Capture the cell that displays the provided text and extract its [X, Y] central coordinate. 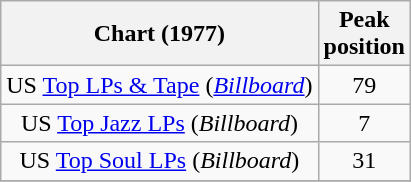
79 [364, 85]
US Top LPs & Tape (Billboard) [160, 85]
7 [364, 123]
Peakposition [364, 34]
31 [364, 161]
US Top Jazz LPs (Billboard) [160, 123]
Chart (1977) [160, 34]
US Top Soul LPs (Billboard) [160, 161]
